Scan for the cell matching the given text and deliver its [x, y] coordinate at center. 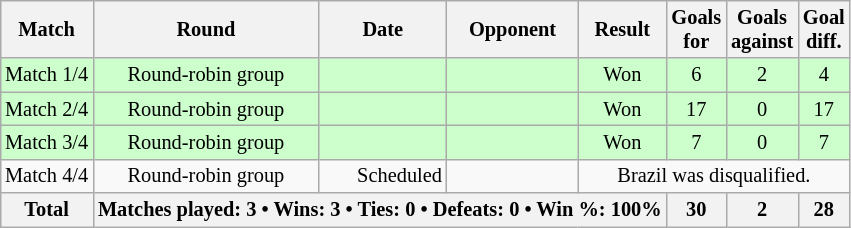
Match 4/4 [46, 176]
28 [824, 210]
Match 1/4 [46, 75]
Brazil was disqualified. [714, 176]
Match [46, 29]
Round [206, 29]
Total [46, 210]
Opponent [512, 29]
Matches played: 3 • Wins: 3 • Ties: 0 • Defeats: 0 • Win %: 100% [380, 210]
4 [824, 75]
6 [697, 75]
Goalsagainst [762, 29]
Goaldiff. [824, 29]
30 [697, 210]
Result [622, 29]
Match 2/4 [46, 109]
Goalsfor [697, 29]
Scheduled [383, 176]
Date [383, 29]
Match 3/4 [46, 142]
